Scan for the cell matching the given text and deliver its [X, Y] coordinate at center. 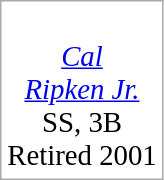
CalRipken Jr.SS, 3BRetired 2001 [82, 90]
